Provide the [X, Y] coordinate of the cell's center where the given text is located.  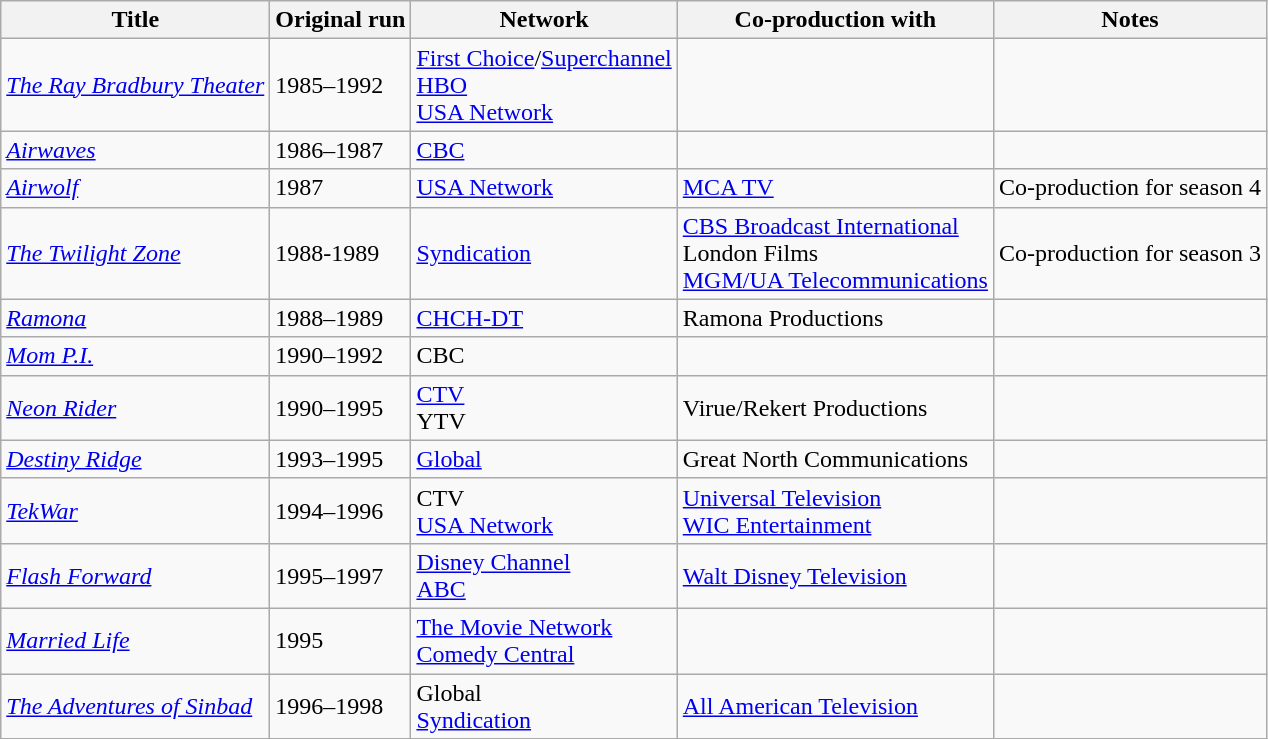
The Adventures of Sinbad [136, 706]
Virue/Rekert Productions [835, 408]
1995 [340, 640]
The Movie NetworkComedy Central [544, 640]
All American Television [835, 706]
Universal TelevisionWIC Entertainment [835, 510]
1990–1992 [340, 356]
CTVUSA Network [544, 510]
Original run [340, 20]
Married Life [136, 640]
Flash Forward [136, 576]
1987 [340, 188]
USA Network [544, 188]
Destiny Ridge [136, 459]
Syndication [544, 253]
Co-production for season 3 [1130, 253]
Neon Rider [136, 408]
Walt Disney Television [835, 576]
1993–1995 [340, 459]
The Ray Bradbury Theater [136, 85]
CBS Broadcast InternationalLondon FilmsMGM/UA Telecommunications [835, 253]
1996–1998 [340, 706]
1985–1992 [340, 85]
Airwaves [136, 150]
Disney ChannelABC [544, 576]
MCA TV [835, 188]
Notes [1130, 20]
CTVYTV [544, 408]
Co-production with [835, 20]
Ramona [136, 318]
1995–1997 [340, 576]
CHCH-DT [544, 318]
GlobalSyndication [544, 706]
1988–1989 [340, 318]
1994–1996 [340, 510]
1988-1989 [340, 253]
Ramona Productions [835, 318]
Airwolf [136, 188]
Title [136, 20]
The Twilight Zone [136, 253]
1986–1987 [340, 150]
Great North Communications [835, 459]
TekWar [136, 510]
Network [544, 20]
Mom P.I. [136, 356]
First Choice/SuperchannelHBOUSA Network [544, 85]
Global [544, 459]
1990–1995 [340, 408]
Co-production for season 4 [1130, 188]
